From the cell containing the given text, extract its center point as [X, Y] coordinate. 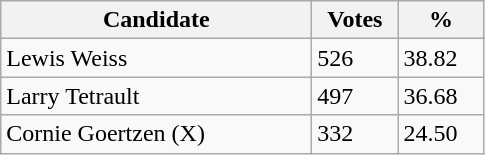
332 [355, 134]
% [441, 20]
38.82 [441, 58]
Votes [355, 20]
526 [355, 58]
36.68 [441, 96]
24.50 [441, 134]
Cornie Goertzen (X) [156, 134]
Larry Tetrault [156, 96]
497 [355, 96]
Candidate [156, 20]
Lewis Weiss [156, 58]
